Locate the cell with the specified text and output its [X, Y] center coordinate. 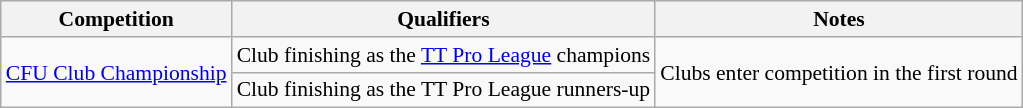
Club finishing as the TT Pro League runners-up [444, 90]
CFU Club Championship [116, 72]
Clubs enter competition in the first round [838, 72]
Notes [838, 19]
Club finishing as the TT Pro League champions [444, 55]
Competition [116, 19]
Qualifiers [444, 19]
